From the cell containing the given text, extract its center point as [X, Y] coordinate. 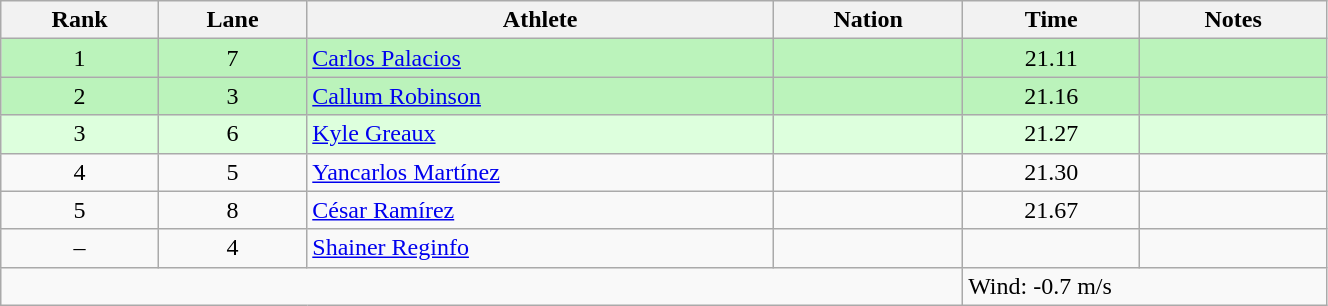
8 [232, 210]
Yancarlos Martínez [540, 172]
César Ramírez [540, 210]
Rank [80, 20]
21.11 [1052, 58]
Time [1052, 20]
21.27 [1052, 134]
Lane [232, 20]
7 [232, 58]
21.67 [1052, 210]
Athlete [540, 20]
– [80, 248]
Shainer Reginfo [540, 248]
Nation [868, 20]
Carlos Palacios [540, 58]
1 [80, 58]
Notes [1233, 20]
21.30 [1052, 172]
2 [80, 96]
Callum Robinson [540, 96]
21.16 [1052, 96]
6 [232, 134]
Wind: -0.7 m/s [1145, 286]
Kyle Greaux [540, 134]
